From the cell containing the given text, extract its center point as (X, Y) coordinate. 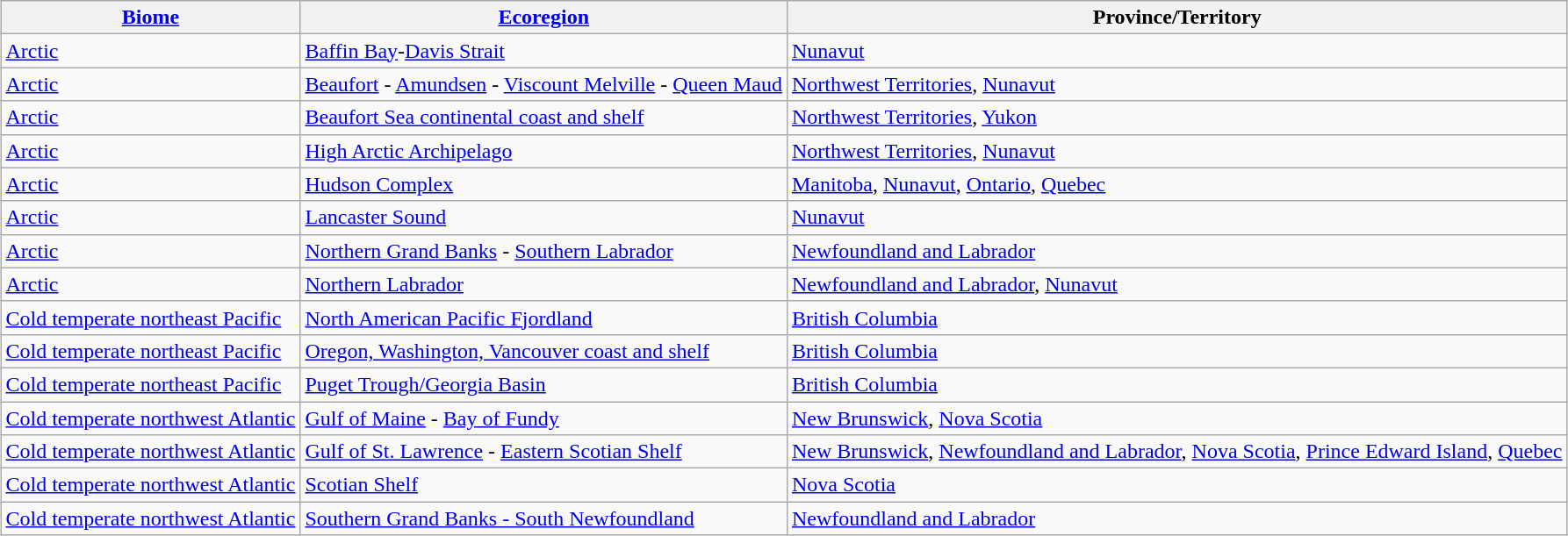
Scotian Shelf (543, 485)
Newfoundland and Labrador, Nunavut (1176, 284)
High Arctic Archipelago (543, 151)
North American Pacific Fjordland (543, 318)
New Brunswick, Newfoundland and Labrador, Nova Scotia, Prince Edward Island, Quebec (1176, 452)
Beaufort - Amundsen - Viscount Melville - Queen Maud (543, 84)
Southern Grand Banks - South Newfoundland (543, 518)
Northern Labrador (543, 284)
Ecoregion (543, 18)
Gulf of Maine - Bay of Fundy (543, 418)
Puget Trough/Georgia Basin (543, 384)
Biome (151, 18)
Province/Territory (1176, 18)
Lancaster Sound (543, 218)
New Brunswick, Nova Scotia (1176, 418)
Nova Scotia (1176, 485)
Gulf of St. Lawrence - Eastern Scotian Shelf (543, 452)
Beaufort Sea continental coast and shelf (543, 118)
Northwest Territories, Yukon (1176, 118)
Baffin Bay-Davis Strait (543, 51)
Oregon, Washington, Vancouver coast and shelf (543, 351)
Hudson Complex (543, 184)
Manitoba, Nunavut, Ontario, Quebec (1176, 184)
Northern Grand Banks - Southern Labrador (543, 251)
